Return the (x, y) coordinate for the center point of the cell that contains the specified text.  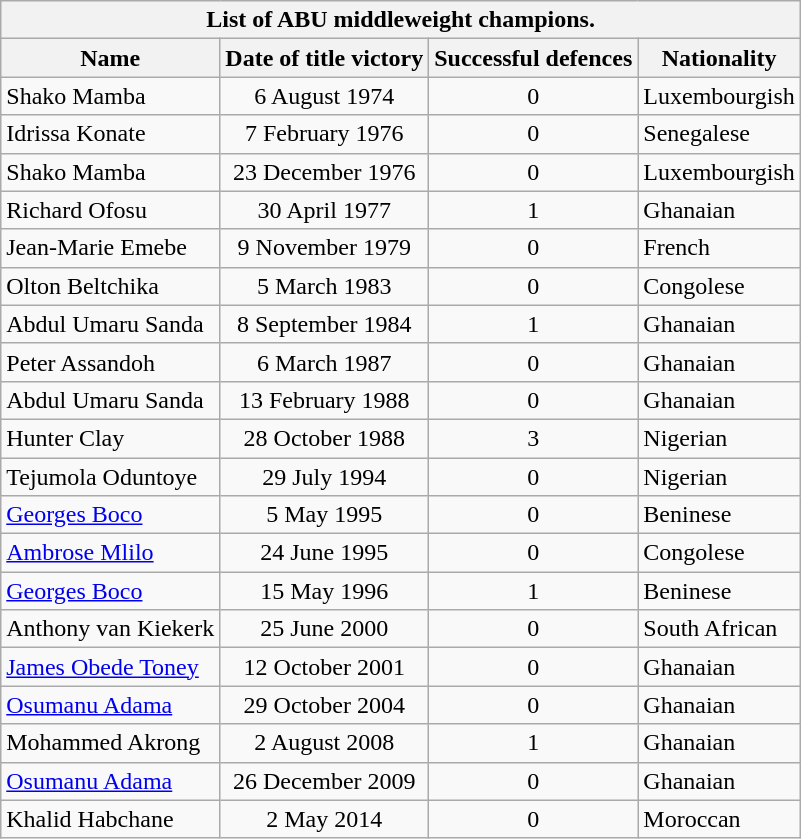
2 August 2008 (324, 743)
French (720, 248)
30 April 1977 (324, 210)
Ambrose Mlilo (110, 553)
Moroccan (720, 819)
Jean-Marie Emebe (110, 248)
Mohammed Akrong (110, 743)
Khalid Habchane (110, 819)
Anthony van Kiekerk (110, 629)
7 February 1976 (324, 134)
25 June 2000 (324, 629)
Richard Ofosu (110, 210)
13 February 1988 (324, 400)
23 December 1976 (324, 172)
2 May 2014 (324, 819)
Nationality (720, 58)
Hunter Clay (110, 438)
3 (534, 438)
9 November 1979 (324, 248)
Successful defences (534, 58)
Senegalese (720, 134)
James Obede Toney (110, 667)
Tejumola Oduntoye (110, 477)
24 June 1995 (324, 553)
29 October 2004 (324, 705)
6 March 1987 (324, 362)
South African (720, 629)
List of ABU middleweight champions. (401, 20)
28 October 1988 (324, 438)
Idrissa Konate (110, 134)
5 March 1983 (324, 286)
Name (110, 58)
8 September 1984 (324, 324)
Date of title victory (324, 58)
29 July 1994 (324, 477)
26 December 2009 (324, 781)
Peter Assandoh (110, 362)
Olton Beltchika (110, 286)
6 August 1974 (324, 96)
5 May 1995 (324, 515)
15 May 1996 (324, 591)
12 October 2001 (324, 667)
